Find where the given text appears and provide that cell's center as [x, y] coordinate. 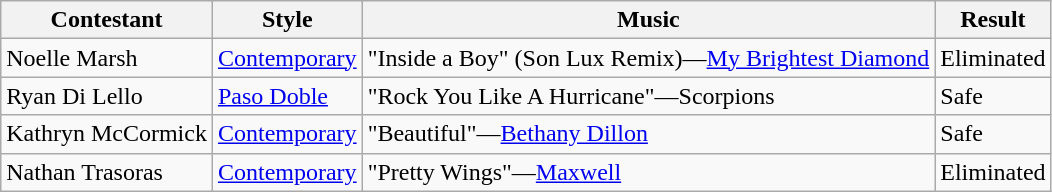
Noelle Marsh [107, 58]
"Pretty Wings"—Maxwell [648, 172]
Contestant [107, 20]
"Beautiful"—Bethany Dillon [648, 134]
Music [648, 20]
Nathan Trasoras [107, 172]
Result [993, 20]
"Inside a Boy" (Son Lux Remix)—My Brightest Diamond [648, 58]
Paso Doble [287, 96]
Ryan Di Lello [107, 96]
Kathryn McCormick [107, 134]
"Rock You Like A Hurricane"—Scorpions [648, 96]
Style [287, 20]
